For the text-containing cell, return its midpoint in (X, Y) coordinate format. 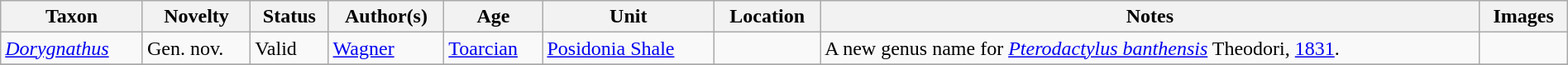
Status (289, 17)
Age (493, 17)
Novelty (196, 17)
Taxon (72, 17)
Images (1523, 17)
Notes (1150, 17)
Posidonia Shale (629, 48)
Dorygnathus (72, 48)
Author(s) (386, 17)
Location (767, 17)
A new genus name for Pterodactylus banthensis Theodori, 1831. (1150, 48)
Gen. nov. (196, 48)
Unit (629, 17)
Toarcian (493, 48)
Valid (289, 48)
Wagner (386, 48)
